Output the [X, Y] coordinate of the center of the cell containing the given text.  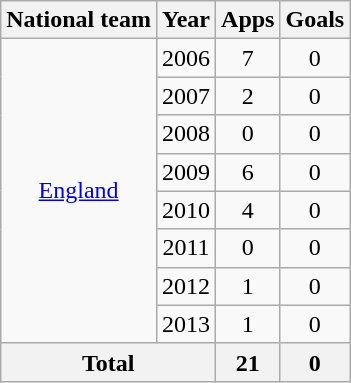
21 [248, 362]
2012 [186, 286]
Goals [315, 20]
2008 [186, 134]
Year [186, 20]
2009 [186, 172]
4 [248, 210]
2007 [186, 96]
2013 [186, 324]
2010 [186, 210]
2011 [186, 248]
2006 [186, 58]
7 [248, 58]
Total [108, 362]
Apps [248, 20]
6 [248, 172]
National team [79, 20]
2 [248, 96]
England [79, 191]
